Identify which cell holds the provided text, then report its (x, y) central coordinate. 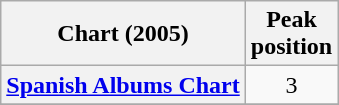
3 (291, 85)
Peakposition (291, 34)
Spanish Albums Chart (123, 85)
Chart (2005) (123, 34)
